Return the [X, Y] coordinate for the center point of the cell that contains the specified text.  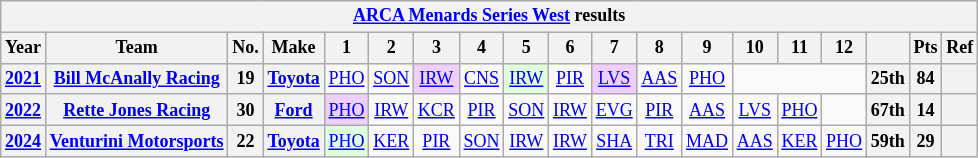
9 [708, 48]
25th [888, 78]
10 [754, 48]
11 [800, 48]
2024 [24, 140]
12 [844, 48]
Make [294, 48]
29 [926, 140]
TRI [660, 140]
67th [888, 110]
Ford [294, 110]
19 [246, 78]
Year [24, 48]
30 [246, 110]
Bill McAnally Racing [136, 78]
2 [392, 48]
3 [437, 48]
MAD [708, 140]
Ref [960, 48]
8 [660, 48]
Rette Jones Racing [136, 110]
Venturini Motorsports [136, 140]
Pts [926, 48]
1 [346, 48]
KCR [437, 110]
Team [136, 48]
2021 [24, 78]
5 [526, 48]
14 [926, 110]
ARCA Menards Series West results [490, 16]
EVG [614, 110]
No. [246, 48]
SHA [614, 140]
6 [570, 48]
2022 [24, 110]
CNS [482, 78]
59th [888, 140]
22 [246, 140]
7 [614, 48]
4 [482, 48]
84 [926, 78]
